Scan for the cell matching the given text and deliver its [x, y] coordinate at center. 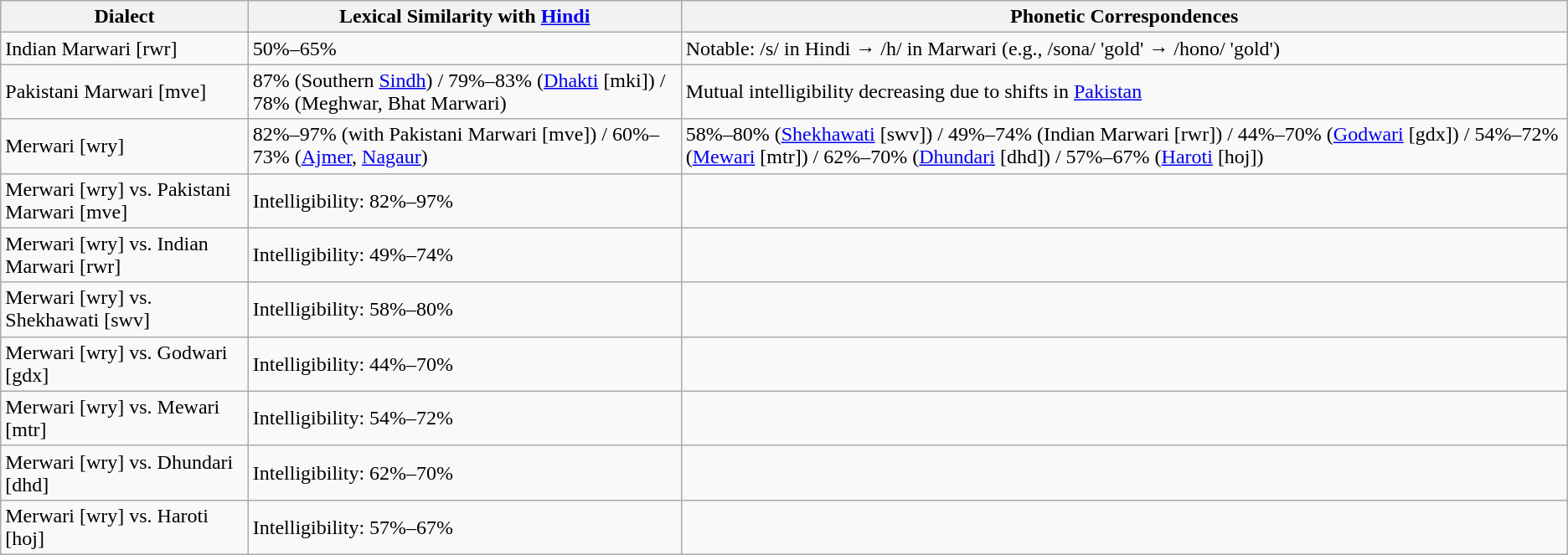
Indian Marwari [rwr] [124, 49]
Merwari [wry] vs. Godwari [gdx] [124, 363]
87% (Southern Sindh) / 79%–83% (Dhakti [mki]) / 78% (Meghwar, Bhat Marwari) [464, 92]
Intelligibility: 82%–97% [464, 201]
Merwari [wry] vs. Pakistani Marwari [mve] [124, 201]
Mutual intelligibility decreasing due to shifts in Pakistan [1124, 92]
Intelligibility: 62%–70% [464, 472]
Intelligibility: 57%–67% [464, 527]
Notable: /s/ in Hindi → /h/ in Marwari (e.g., /sona/ 'gold' → /hono/ 'gold') [1124, 49]
Intelligibility: 49%–74% [464, 254]
Merwari [wry] vs. Mewari [mtr] [124, 419]
82%–97% (with Pakistani Marwari [mve]) / 60%–73% (Ajmer, Nagaur) [464, 146]
Dialect [124, 17]
Merwari [wry] vs. Haroti [hoj] [124, 527]
Lexical Similarity with Hindi [464, 17]
Pakistani Marwari [mve] [124, 92]
Intelligibility: 54%–72% [464, 419]
50%–65% [464, 49]
Merwari [wry] [124, 146]
Phonetic Correspondences [1124, 17]
Merwari [wry] vs. Shekhawati [swv] [124, 310]
Intelligibility: 58%–80% [464, 310]
Merwari [wry] vs. Dhundari [dhd] [124, 472]
Intelligibility: 44%–70% [464, 363]
Merwari [wry] vs. Indian Marwari [rwr] [124, 254]
